Detect which cell encompasses the target text, then output its [X, Y] center coordinate. 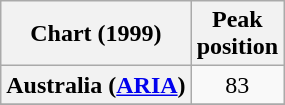
Australia (ARIA) [96, 85]
Peakposition [237, 34]
83 [237, 85]
Chart (1999) [96, 34]
